Find where the given text appears and provide that cell's center as (X, Y) coordinate. 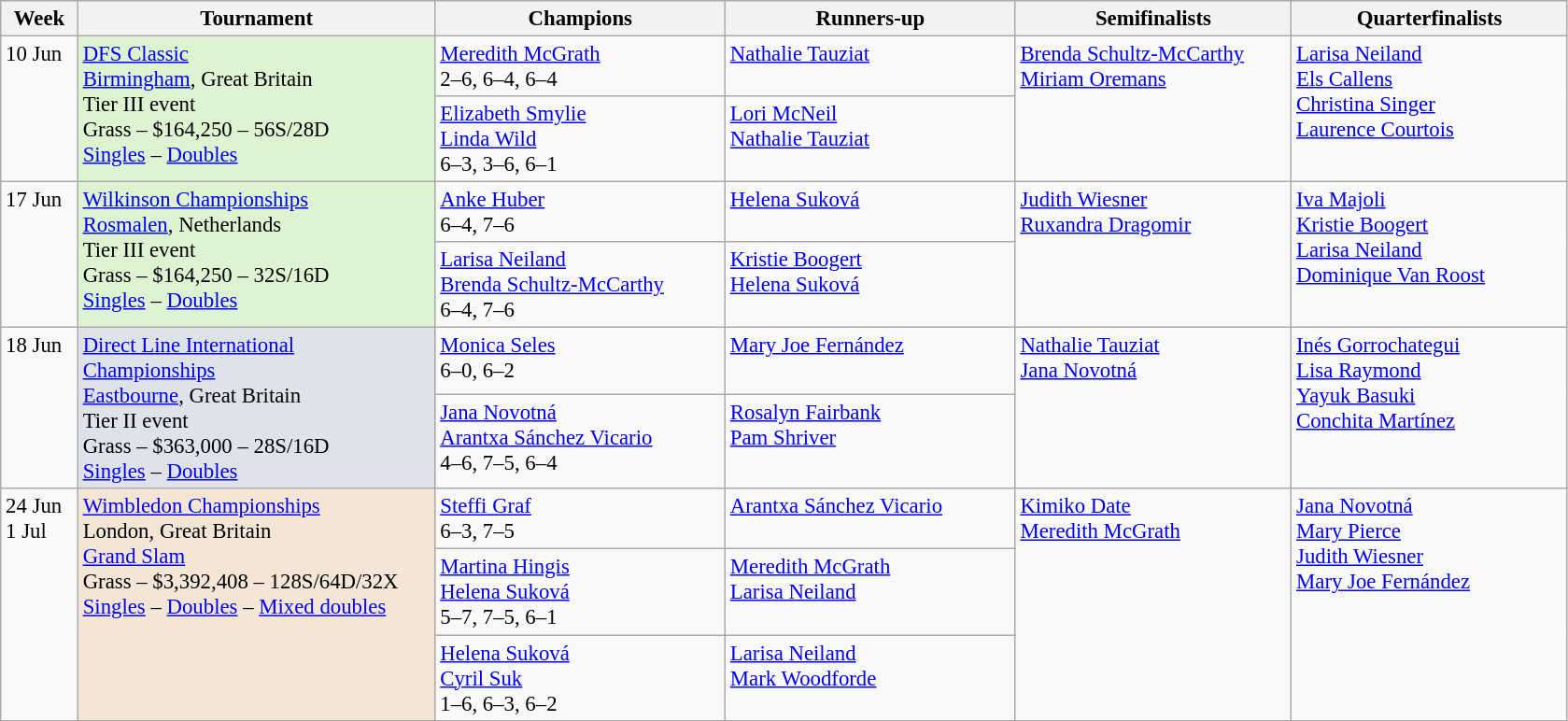
18 Jun (39, 409)
Martina Hingis Helena Suková 5–7, 7–5, 6–1 (581, 592)
DFS Classic Birmingham, Great BritainTier III eventGrass – $164,250 – 56S/28DSingles – Doubles (256, 109)
Helena Suková (870, 213)
Brenda Schultz-McCarthy Miriam Oremans (1153, 109)
Helena Suková Cyril Suk1–6, 6–3, 6–2 (581, 678)
Tournament (256, 19)
Rosalyn Fairbank Pam Shriver (870, 441)
Quarterfinalists (1430, 19)
Nathalie Tauziat Jana Novotná (1153, 409)
Kristie Boogert Helena Suková (870, 285)
Meredith McGrath Larisa Neiland (870, 592)
Nathalie Tauziat (870, 67)
Meredith McGrath2–6, 6–4, 6–4 (581, 67)
Elizabeth Smylie Linda Wild 6–3, 3–6, 6–1 (581, 139)
Larisa Neiland Els Callens Christina Singer Laurence Courtois (1430, 109)
Kimiko Date Meredith McGrath (1153, 605)
10 Jun (39, 109)
Wimbledon Championships London, Great BritainGrand SlamGrass – $3,392,408 – 128S/64D/32XSingles – Doubles – Mixed doubles (256, 605)
Larisa Neiland Brenda Schultz-McCarthy 6–4, 7–6 (581, 285)
Iva Majoli Kristie Boogert Larisa Neiland Dominique Van Roost (1430, 255)
Jana Novotná Mary Pierce Judith Wiesner Mary Joe Fernández (1430, 605)
Week (39, 19)
Judith Wiesner Ruxandra Dragomir (1153, 255)
Steffi Graf6–3, 7–5 (581, 519)
24 Jun1 Jul (39, 605)
Anke Huber6–4, 7–6 (581, 213)
Semifinalists (1153, 19)
Runners-up (870, 19)
Wilkinson Championships Rosmalen, NetherlandsTier III eventGrass – $164,250 – 32S/16DSingles – Doubles (256, 255)
Mary Joe Fernández (870, 360)
Champions (581, 19)
Direct Line International Championships Eastbourne, Great BritainTier II eventGrass – $363,000 – 28S/16DSingles – Doubles (256, 409)
Lori McNeil Nathalie Tauziat (870, 139)
Larisa Neiland Mark Woodforde (870, 678)
17 Jun (39, 255)
Jana Novotná Arantxa Sánchez Vicario 4–6, 7–5, 6–4 (581, 441)
Inés Gorrochategui Lisa Raymond Yayuk Basuki Conchita Martínez (1430, 409)
Monica Seles6–0, 6–2 (581, 360)
Arantxa Sánchez Vicario (870, 519)
